Identify which cell holds the provided text, then report its [x, y] central coordinate. 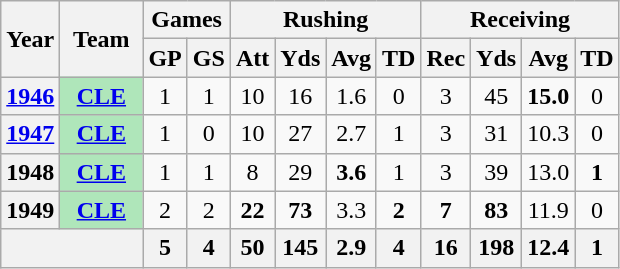
Receiving [520, 20]
13.0 [548, 172]
Games [186, 20]
7 [446, 210]
10.3 [548, 134]
50 [252, 248]
Rec [446, 58]
1946 [30, 96]
Rushing [326, 20]
GS [208, 58]
83 [496, 210]
2.7 [352, 134]
1948 [30, 172]
Att [252, 58]
1949 [30, 210]
GP [165, 58]
2.9 [352, 248]
22 [252, 210]
29 [300, 172]
198 [496, 248]
27 [300, 134]
12.4 [548, 248]
Year [30, 39]
73 [300, 210]
1947 [30, 134]
3.6 [352, 172]
11.9 [548, 210]
1.6 [352, 96]
3.3 [352, 210]
39 [496, 172]
8 [252, 172]
31 [496, 134]
5 [165, 248]
145 [300, 248]
Team [102, 39]
45 [496, 96]
15.0 [548, 96]
